Identify which cell holds the provided text, then report its [X, Y] central coordinate. 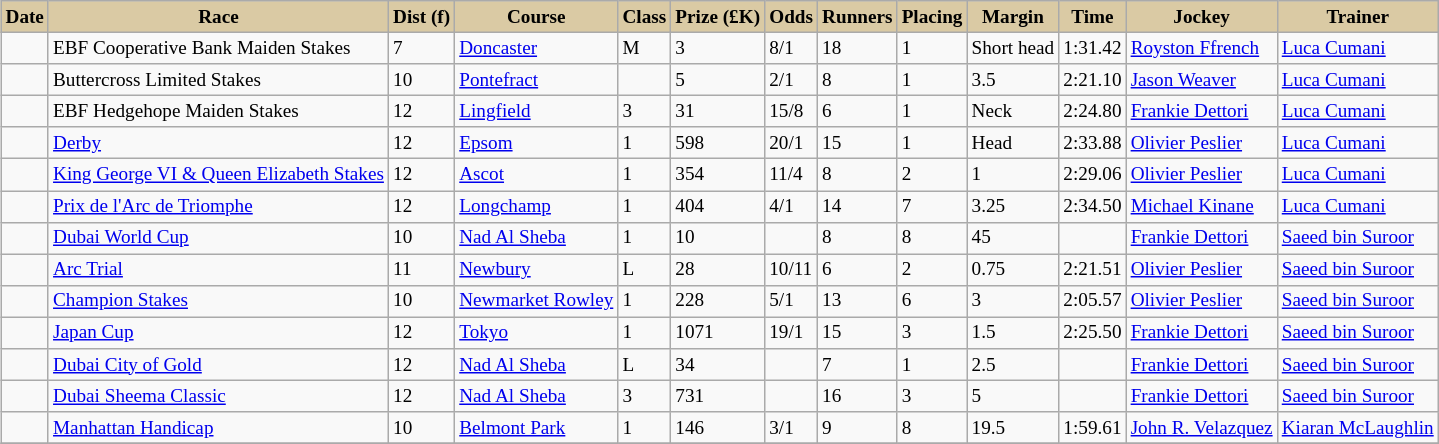
2:24.80 [1092, 111]
2:34.50 [1092, 206]
228 [718, 301]
11/4 [792, 175]
1071 [718, 333]
598 [718, 143]
10/11 [792, 270]
Epsom [536, 143]
Manhattan Handicap [218, 428]
Prix de l'Arc de Triomphe [218, 206]
5/1 [792, 301]
Ascot [536, 175]
Michael Kinane [1202, 206]
146 [718, 428]
1:59.61 [1092, 428]
M [644, 48]
Tokyo [536, 333]
8/1 [792, 48]
404 [718, 206]
13 [858, 301]
Course [536, 17]
Dubai World Cup [218, 238]
Pontefract [536, 80]
Belmont Park [536, 428]
2:33.88 [1092, 143]
Dubai City of Gold [218, 365]
15/8 [792, 111]
18 [858, 48]
Head [1013, 143]
Neck [1013, 111]
Dubai Sheema Classic [218, 396]
3.5 [1013, 80]
Date [25, 17]
45 [1013, 238]
Margin [1013, 17]
3.25 [1013, 206]
2:29.06 [1092, 175]
4/1 [792, 206]
20/1 [792, 143]
16 [858, 396]
2/1 [792, 80]
731 [718, 396]
Kiaran McLaughlin [1358, 428]
Trainer [1358, 17]
Race [218, 17]
354 [718, 175]
2:05.57 [1092, 301]
2:21.51 [1092, 270]
Time [1092, 17]
King George VI & Queen Elizabeth Stakes [218, 175]
2:21.10 [1092, 80]
1:31.42 [1092, 48]
14 [858, 206]
Champion Stakes [218, 301]
34 [718, 365]
Class [644, 17]
Runners [858, 17]
19/1 [792, 333]
11 [421, 270]
Longchamp [536, 206]
1.5 [1013, 333]
Prize (£K) [718, 17]
Lingfield [536, 111]
Placing [932, 17]
31 [718, 111]
EBF Cooperative Bank Maiden Stakes [218, 48]
0.75 [1013, 270]
Doncaster [536, 48]
Jason Weaver [1202, 80]
Dist (f) [421, 17]
Short head [1013, 48]
John R. Velazquez [1202, 428]
Arc Trial [218, 270]
2.5 [1013, 365]
19.5 [1013, 428]
Derby [218, 143]
EBF Hedgehope Maiden Stakes [218, 111]
2:25.50 [1092, 333]
3/1 [792, 428]
Odds [792, 17]
28 [718, 270]
Japan Cup [218, 333]
Royston Ffrench [1202, 48]
Newbury [536, 270]
Jockey [1202, 17]
Newmarket Rowley [536, 301]
9 [858, 428]
Buttercross Limited Stakes [218, 80]
